Return the [X, Y] coordinate for the center point of the cell that contains the specified text.  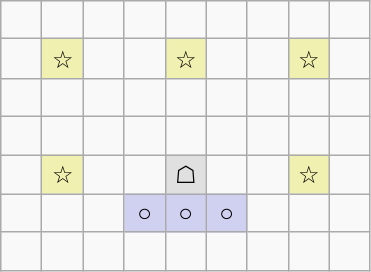
☖ [186, 174]
